For the text-containing cell, return its midpoint in [x, y] coordinate format. 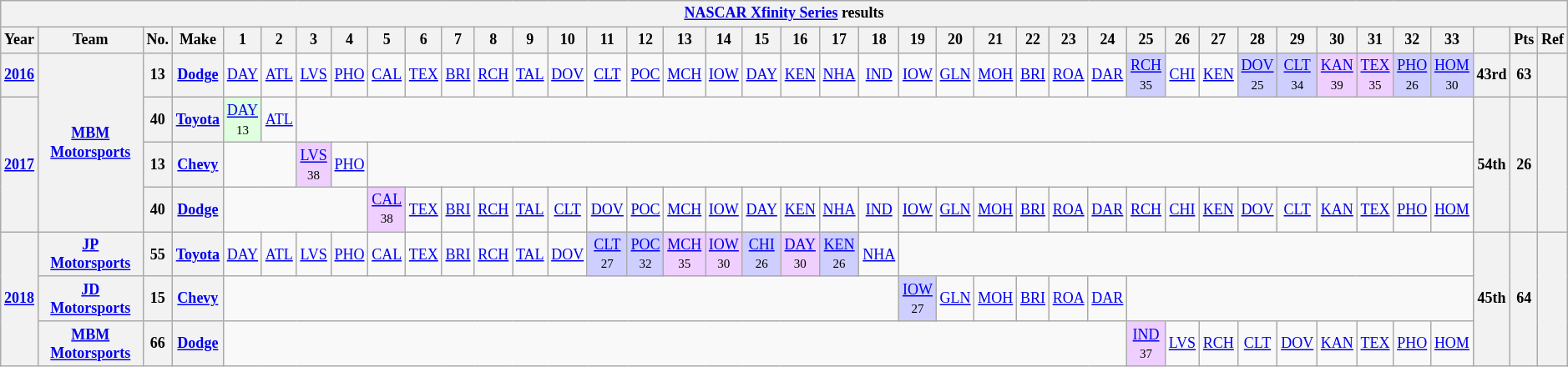
1 [242, 40]
8 [493, 40]
Make [197, 40]
30 [1338, 40]
CLT34 [1297, 75]
4 [349, 40]
63 [1525, 75]
No. [157, 40]
RCH35 [1146, 75]
Ref [1553, 40]
18 [879, 40]
29 [1297, 40]
IND37 [1146, 344]
23 [1069, 40]
7 [458, 40]
TEX35 [1375, 75]
66 [157, 344]
5 [387, 40]
JD Motorsports [90, 299]
DAY13 [242, 120]
14 [725, 40]
17 [839, 40]
2017 [20, 165]
CHI26 [761, 254]
LVS38 [314, 164]
16 [800, 40]
NASCAR Xfinity Series results [784, 13]
43rd [1491, 75]
31 [1375, 40]
KEN26 [839, 254]
54th [1491, 165]
HOM30 [1453, 75]
CLT27 [607, 254]
55 [157, 254]
KAN39 [1338, 75]
28 [1257, 40]
JP Motorsports [90, 254]
Year [20, 40]
IOW27 [918, 299]
27 [1218, 40]
CAL38 [387, 209]
IOW30 [725, 254]
21 [995, 40]
25 [1146, 40]
2018 [20, 299]
22 [1034, 40]
DOV25 [1257, 75]
POC32 [645, 254]
PHO26 [1413, 75]
64 [1525, 299]
6 [424, 40]
33 [1453, 40]
9 [530, 40]
3 [314, 40]
12 [645, 40]
2 [279, 40]
20 [955, 40]
19 [918, 40]
Team [90, 40]
10 [568, 40]
32 [1413, 40]
24 [1107, 40]
Pts [1525, 40]
11 [607, 40]
45th [1491, 299]
DAY30 [800, 254]
2016 [20, 75]
MCH35 [685, 254]
